Search for the cell housing the specified text and yield its (X, Y) center coordinate. 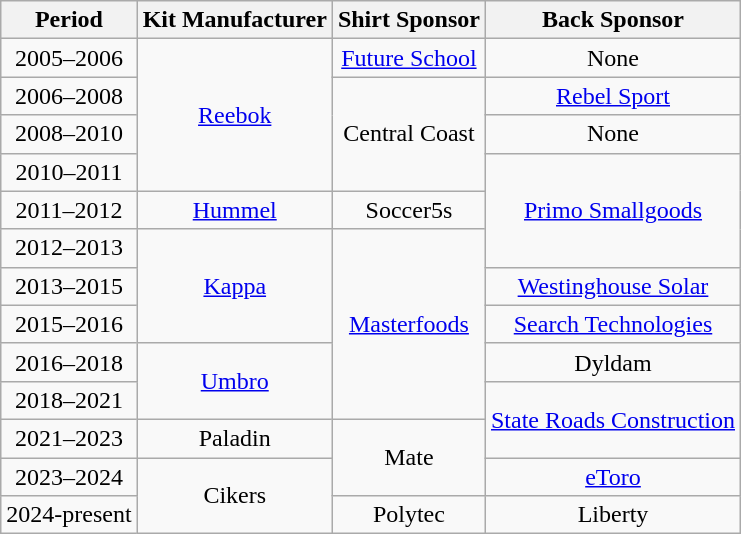
Back Sponsor (612, 20)
eToro (612, 477)
Kappa (234, 286)
2018–2021 (69, 400)
Soccer5s (408, 210)
2010–2011 (69, 172)
Dyldam (612, 362)
Reebok (234, 115)
Mate (408, 457)
Shirt Sponsor (408, 20)
Period (69, 20)
2013–2015 (69, 286)
Primo Smallgoods (612, 210)
2008–2010 (69, 134)
Hummel (234, 210)
Liberty (612, 515)
2021–2023 (69, 438)
Westinghouse Solar (612, 286)
2016–2018 (69, 362)
2011–2012 (69, 210)
Future School (408, 58)
2012–2013 (69, 248)
2024-present (69, 515)
Cikers (234, 496)
2015–2016 (69, 324)
Masterfoods (408, 324)
Rebel Sport (612, 96)
Search Technologies (612, 324)
Central Coast (408, 134)
Umbro (234, 381)
2023–2024 (69, 477)
Kit Manufacturer (234, 20)
Paladin (234, 438)
Polytec (408, 515)
State Roads Construction (612, 419)
2005–2006 (69, 58)
2006–2008 (69, 96)
